Output the [X, Y] coordinate of the center of the cell containing the given text.  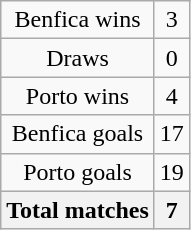
7 [172, 210]
Total matches [78, 210]
Porto goals [78, 172]
3 [172, 20]
Benfica goals [78, 134]
17 [172, 134]
Draws [78, 58]
Benfica wins [78, 20]
Porto wins [78, 96]
0 [172, 58]
4 [172, 96]
19 [172, 172]
